Provide the (X, Y) coordinate of the cell's center where the given text is located.  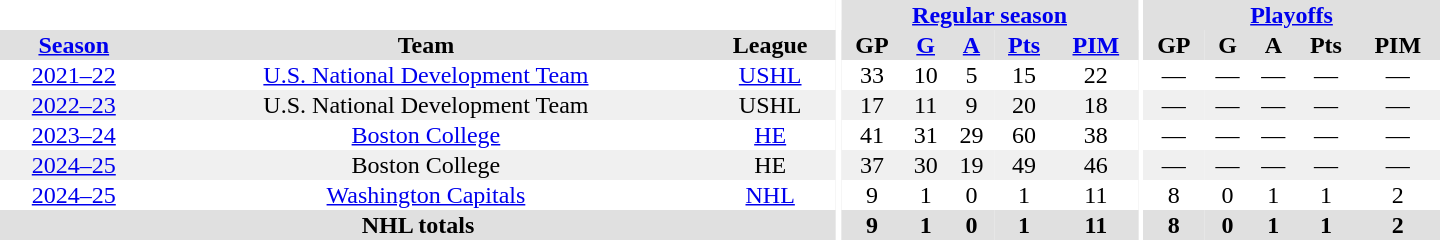
46 (1096, 165)
38 (1096, 135)
NHL totals (418, 225)
Playoffs (1292, 15)
37 (872, 165)
22 (1096, 75)
18 (1096, 105)
2021–22 (74, 75)
League (770, 45)
Washington Capitals (426, 195)
30 (926, 165)
10 (926, 75)
29 (972, 135)
NHL (770, 195)
33 (872, 75)
19 (972, 165)
17 (872, 105)
15 (1024, 75)
20 (1024, 105)
2023–24 (74, 135)
Team (426, 45)
Season (74, 45)
5 (972, 75)
2022–23 (74, 105)
60 (1024, 135)
Regular season (990, 15)
41 (872, 135)
49 (1024, 165)
31 (926, 135)
